Extract the [x, y] coordinate from the center of the cell holding the provided text.  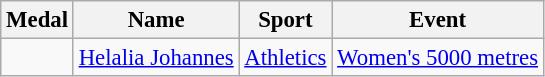
Athletics [286, 58]
Helalia Johannes [156, 58]
Name [156, 20]
Medal [38, 20]
Event [438, 20]
Sport [286, 20]
Women's 5000 metres [438, 58]
